Capture the cell that displays the provided text and extract its [X, Y] central coordinate. 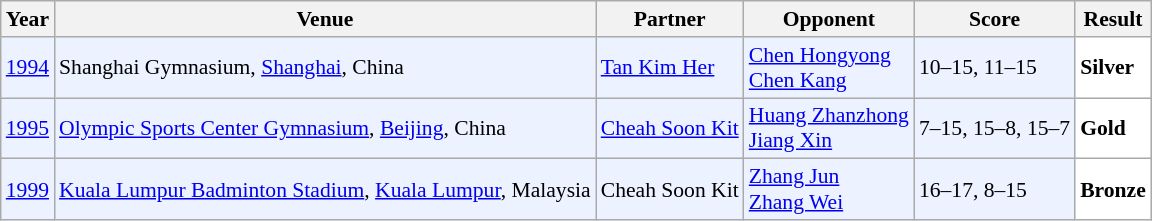
Bronze [1113, 190]
Shanghai Gymnasium, Shanghai, China [325, 68]
Silver [1113, 68]
Zhang Jun Zhang Wei [829, 190]
Result [1113, 19]
7–15, 15–8, 15–7 [994, 128]
Chen Hongyong Chen Kang [829, 68]
Olympic Sports Center Gymnasium, Beijing, China [325, 128]
Year [28, 19]
Score [994, 19]
16–17, 8–15 [994, 190]
Opponent [829, 19]
Kuala Lumpur Badminton Stadium, Kuala Lumpur, Malaysia [325, 190]
Gold [1113, 128]
1995 [28, 128]
1999 [28, 190]
Venue [325, 19]
10–15, 11–15 [994, 68]
Partner [670, 19]
1994 [28, 68]
Tan Kim Her [670, 68]
Huang Zhanzhong Jiang Xin [829, 128]
